Detect which cell encompasses the target text, then output its (x, y) center coordinate. 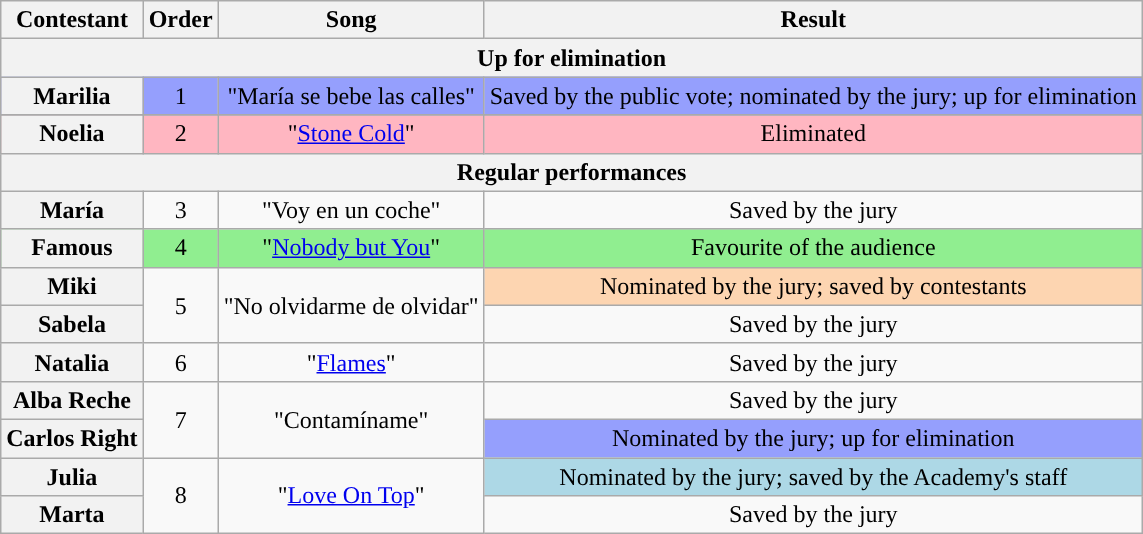
1 (180, 96)
Up for elimination (572, 58)
"Love On Top" (351, 496)
María (72, 210)
Order (180, 20)
"No olvidarme de olvidar" (351, 305)
Alba Reche (72, 400)
Song (351, 20)
Nominated by the jury; saved by contestants (813, 286)
"Flames" (351, 362)
Nominated by the jury; up for elimination (813, 438)
"Stone Cold" (351, 134)
Regular performances (572, 172)
"María se bebe las calles" (351, 96)
7 (180, 419)
Sabela (72, 324)
Miki (72, 286)
Eliminated (813, 134)
6 (180, 362)
Favourite of the audience (813, 248)
Noelia (72, 134)
4 (180, 248)
Marta (72, 515)
Result (813, 20)
Saved by the public vote; nominated by the jury; up for elimination (813, 96)
Carlos Right (72, 438)
3 (180, 210)
Nominated by the jury; saved by the Academy's staff (813, 477)
5 (180, 305)
Natalia (72, 362)
Famous (72, 248)
"Voy en un coche" (351, 210)
Marilia (72, 96)
8 (180, 496)
2 (180, 134)
Julia (72, 477)
"Nobody but You" (351, 248)
"Contamíname" (351, 419)
Contestant (72, 20)
